Return the (X, Y) coordinate for the center point of the cell that contains the specified text.  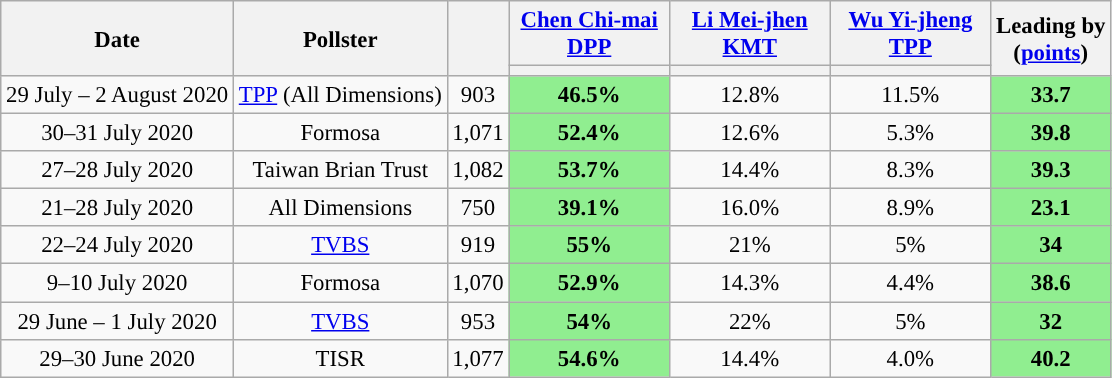
1,071 (478, 133)
54% (590, 321)
Chen Chi-maiDPP (590, 34)
16.0% (750, 208)
Taiwan Brian Trust (340, 170)
30–31 July 2020 (118, 133)
1,070 (478, 283)
1,082 (478, 170)
29 July – 2 August 2020 (118, 95)
8.3% (910, 170)
33.7 (1051, 95)
Wu Yi-jhengTPP (910, 34)
5.3% (910, 133)
14.3% (750, 283)
TISR (340, 358)
21–28 July 2020 (118, 208)
52.9% (590, 283)
54.6% (590, 358)
11.5% (910, 95)
39.8 (1051, 133)
9–10 July 2020 (118, 283)
All Dimensions (340, 208)
Leading by(points) (1051, 38)
46.5% (590, 95)
32 (1051, 321)
52.4% (590, 133)
Pollster (340, 38)
39.3 (1051, 170)
23.1 (1051, 208)
22–24 July 2020 (118, 245)
750 (478, 208)
29–30 June 2020 (118, 358)
919 (478, 245)
29 June – 1 July 2020 (118, 321)
34 (1051, 245)
39.1% (590, 208)
8.9% (910, 208)
40.2 (1051, 358)
4.4% (910, 283)
21% (750, 245)
1,077 (478, 358)
27–28 July 2020 (118, 170)
55% (590, 245)
12.6% (750, 133)
38.6 (1051, 283)
Li Mei-jhenKMT (750, 34)
53.7% (590, 170)
4.0% (910, 358)
22% (750, 321)
953 (478, 321)
TPP (All Dimensions) (340, 95)
903 (478, 95)
12.8% (750, 95)
Date (118, 38)
